Pinpoint the cell where the given text exists, returning its [X, Y] midpoint coordinate. 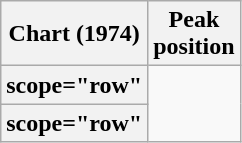
Chart (1974) [74, 34]
Peakposition [194, 34]
